For the text-containing cell, return its midpoint in [X, Y] coordinate format. 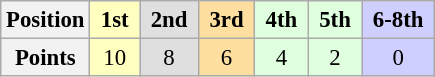
6 [226, 58]
0 [398, 58]
3rd [226, 20]
6-8th [398, 20]
4 [282, 58]
2 [335, 58]
2nd [170, 20]
4th [282, 20]
8 [170, 58]
5th [335, 20]
1st [115, 20]
Position [46, 20]
Points [46, 58]
10 [115, 58]
